Pinpoint the cell where the given text exists, returning its (x, y) midpoint coordinate. 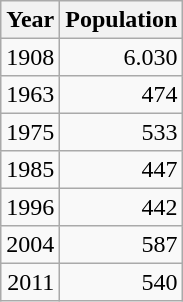
442 (122, 206)
540 (122, 282)
1908 (30, 56)
587 (122, 244)
6.030 (122, 56)
1985 (30, 170)
Year (30, 20)
447 (122, 170)
1996 (30, 206)
Population (122, 20)
474 (122, 94)
2004 (30, 244)
2011 (30, 282)
1975 (30, 132)
1963 (30, 94)
533 (122, 132)
